Capture the cell that displays the provided text and extract its (x, y) central coordinate. 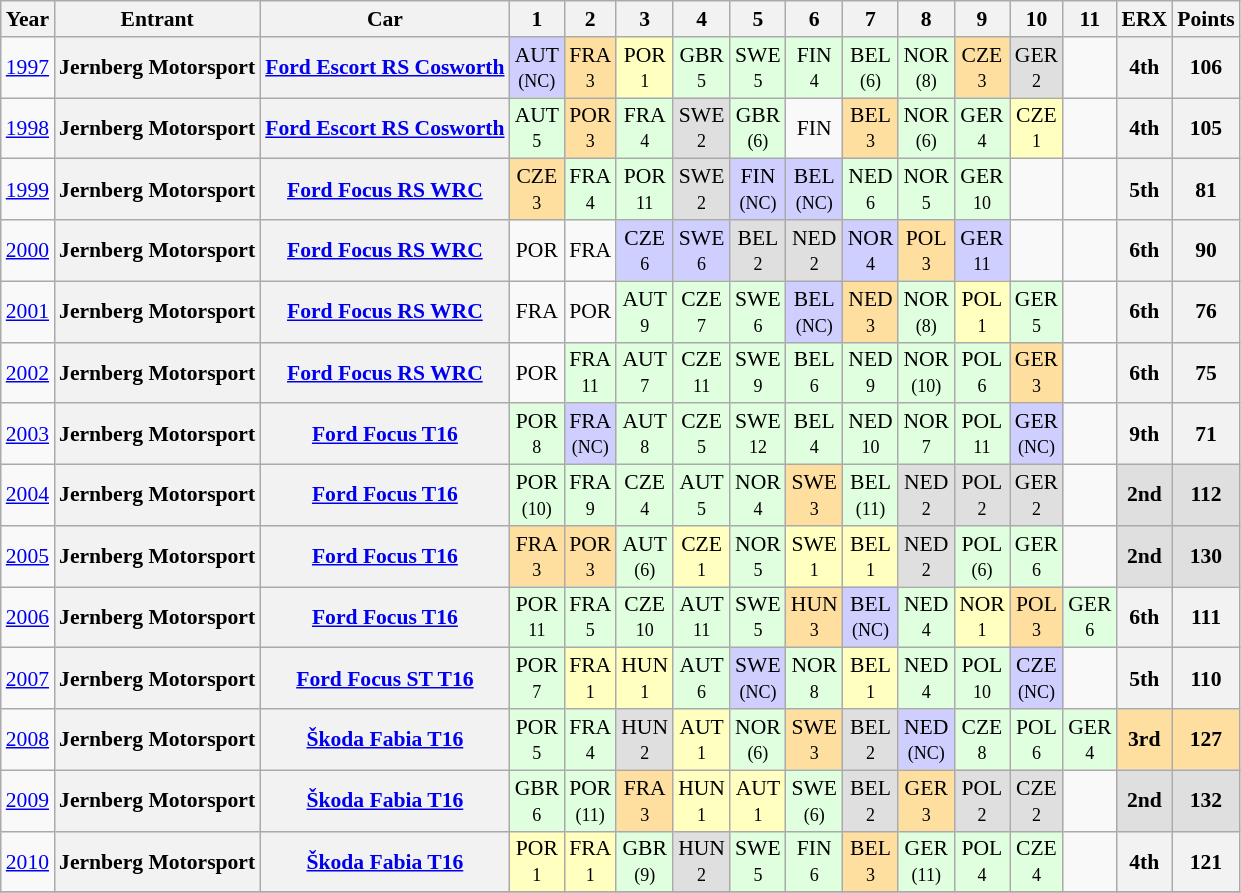
POL11 (982, 434)
9 (982, 19)
GER11 (982, 250)
CZE(NC) (1036, 678)
NED10 (871, 434)
132 (1206, 800)
2006 (28, 618)
SWE9 (758, 372)
Year (28, 19)
2007 (28, 678)
POR5 (538, 740)
1998 (28, 128)
GER(11) (926, 862)
105 (1206, 128)
GBR5 (702, 68)
SWE12 (758, 434)
3rd (1144, 740)
BEL6 (814, 372)
FRA11 (590, 372)
110 (1206, 678)
AUT(6) (644, 556)
Entrant (157, 19)
GER(NC) (1036, 434)
2010 (28, 862)
127 (1206, 740)
SWE1 (814, 556)
ERX (1144, 19)
POL(6) (982, 556)
111 (1206, 618)
FRA5 (590, 618)
GER10 (982, 190)
NED6 (871, 190)
76 (1206, 312)
112 (1206, 496)
POR(10) (538, 496)
6 (814, 19)
GER5 (1036, 312)
BEL4 (814, 434)
FIN4 (814, 68)
FRA(NC) (590, 434)
10 (1036, 19)
106 (1206, 68)
AUT6 (702, 678)
CZE10 (644, 618)
FIN(NC) (758, 190)
5 (758, 19)
Points (1206, 19)
4 (702, 19)
Car (384, 19)
NED3 (871, 312)
POR8 (538, 434)
7 (871, 19)
CZE7 (702, 312)
2005 (28, 556)
75 (1206, 372)
GBR6 (538, 800)
2008 (28, 740)
FIN6 (814, 862)
AUT(NC) (538, 68)
FIN (814, 128)
81 (1206, 190)
AUT8 (644, 434)
SWE(NC) (758, 678)
POL1 (982, 312)
BEL(11) (871, 496)
CZE5 (702, 434)
AUT9 (644, 312)
3 (644, 19)
1999 (28, 190)
2003 (28, 434)
2002 (28, 372)
2000 (28, 250)
1997 (28, 68)
90 (1206, 250)
NED(NC) (926, 740)
BEL(6) (871, 68)
SWE(6) (814, 800)
2 (590, 19)
GBR(9) (644, 862)
CZE2 (1036, 800)
AUT7 (644, 372)
Ford Focus ST T16 (384, 678)
HUN3 (814, 618)
NOR(10) (926, 372)
2009 (28, 800)
GBR(6) (758, 128)
2001 (28, 312)
CZE11 (702, 372)
CZE8 (982, 740)
NOR7 (926, 434)
71 (1206, 434)
CZE6 (644, 250)
1 (538, 19)
8 (926, 19)
POR(11) (590, 800)
121 (1206, 862)
NOR1 (982, 618)
NED9 (871, 372)
POL4 (982, 862)
POR7 (538, 678)
9th (1144, 434)
NOR8 (814, 678)
POL10 (982, 678)
11 (1090, 19)
2004 (28, 496)
FRA9 (590, 496)
AUT11 (702, 618)
130 (1206, 556)
